Pinpoint the cell where the given text exists, returning its [x, y] midpoint coordinate. 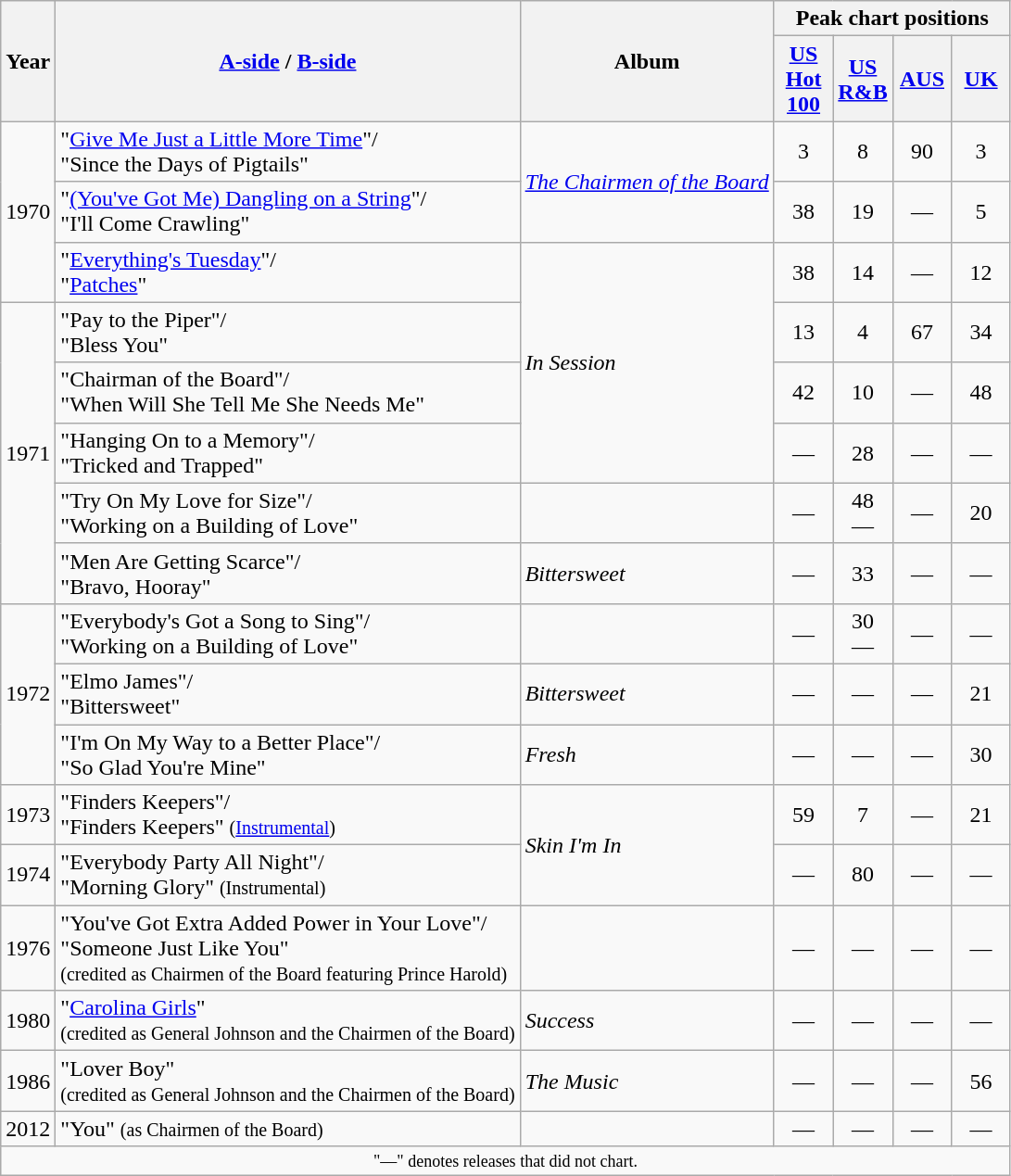
"(You've Got Me) Dangling on a String"/ "I'll Come Crawling" [287, 211]
1970 [28, 211]
"Elmo James"/"Bittersweet" [287, 693]
"Everybody Party All Night"/ "Morning Glory" (Instrumental) [287, 875]
In Session [647, 362]
A-side / B-side [287, 61]
1980 [28, 1021]
The Chairmen of the Board [647, 182]
2012 [28, 1129]
Skin I'm In [647, 845]
4 [863, 332]
34 [981, 332]
67 [922, 332]
1972 [28, 693]
30 [981, 754]
80 [863, 875]
UK [981, 79]
56 [981, 1081]
1974 [28, 875]
"Give Me Just a Little More Time"/ "Since the Days of Pigtails" [287, 152]
1971 [28, 452]
12 [981, 272]
42 [803, 393]
30 — [863, 634]
Peak chart positions [891, 19]
"Finders Keepers"/"Finders Keepers" (Instrumental) [287, 816]
"I'm On My Way to a Better Place"/"So Glad You're Mine" [287, 754]
"Everybody's Got a Song to Sing"/"Working on a Building of Love" [287, 634]
1986 [28, 1081]
"You" (as Chairmen of the Board) [287, 1129]
US R&B [863, 79]
US Hot 100 [803, 79]
10 [863, 393]
33 [863, 573]
"Everything's Tuesday"/ "Patches" [287, 272]
48 — [863, 513]
"Lover Boy" (credited as General Johnson and the Chairmen of the Board) [287, 1081]
28 [863, 452]
48 [981, 393]
AUS [922, 79]
7 [863, 816]
8 [863, 152]
5 [981, 211]
"Carolina Girls"(credited as General Johnson and the Chairmen of the Board) [287, 1021]
59 [803, 816]
14 [863, 272]
The Music [647, 1081]
"Try On My Love for Size"/"Working on a Building of Love" [287, 513]
"—" denotes releases that did not chart. [506, 1160]
"Men Are Getting Scarce"/"Bravo, Hooray" [287, 573]
"Chairman of the Board"/"When Will She Tell Me She Needs Me" [287, 393]
20 [981, 513]
Fresh [647, 754]
Success [647, 1021]
Year [28, 61]
13 [803, 332]
19 [863, 211]
Album [647, 61]
1976 [28, 948]
"Hanging On to a Memory"/"Tricked and Trapped" [287, 452]
"You've Got Extra Added Power in Your Love"/ "Someone Just Like You" (credited as Chairmen of the Board featuring Prince Harold) [287, 948]
1973 [28, 816]
"Pay to the Piper"/"Bless You" [287, 332]
90 [922, 152]
